Determine the [x, y] coordinate at the center of the cell enclosing the given text.  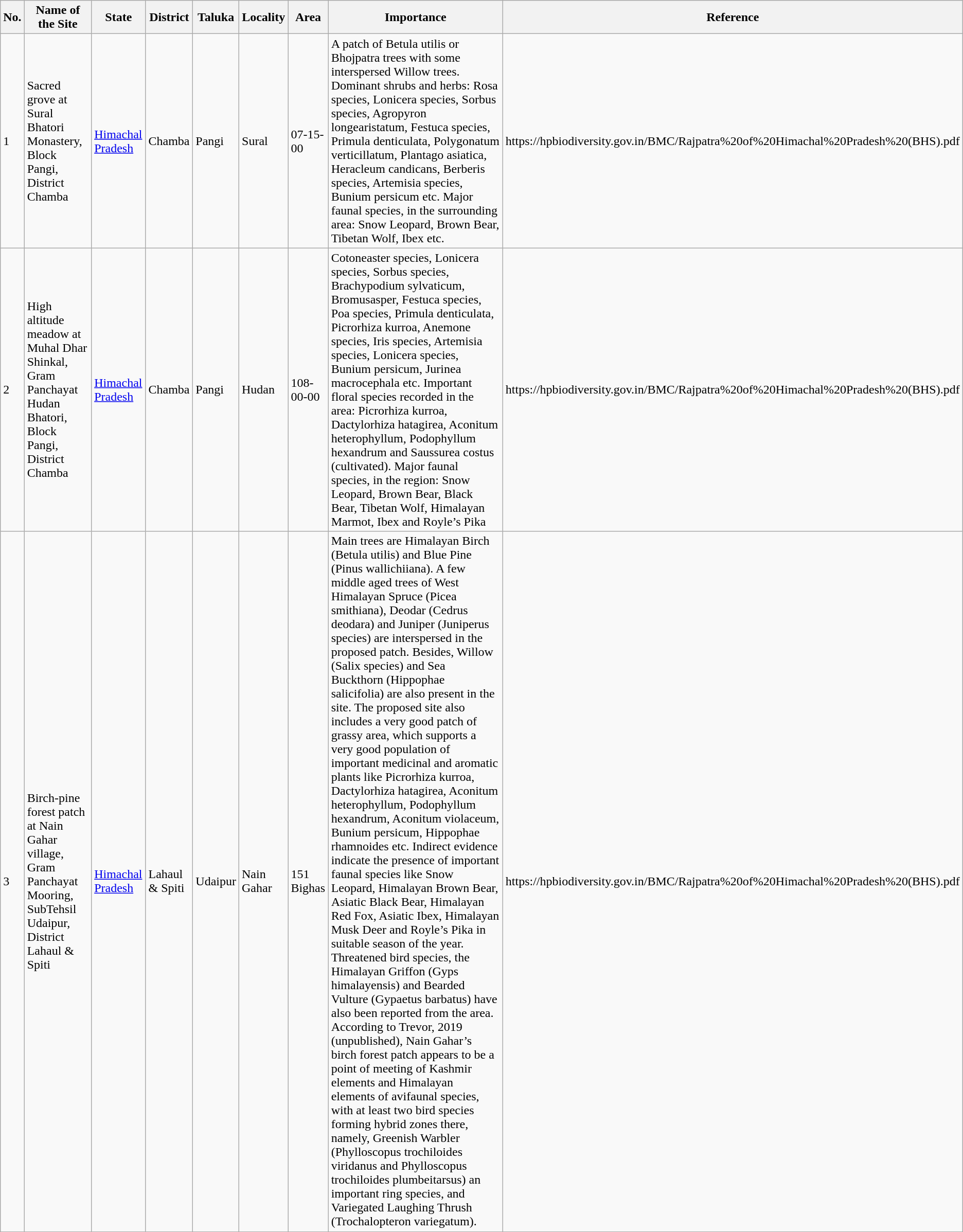
Hudan [263, 390]
Sacred grove at Sural Bhatori Monastery, Block Pangi, District Chamba [58, 141]
No. [12, 17]
Lahaul & Spiti [169, 882]
District [169, 17]
Locality [263, 17]
Importance [416, 17]
3 [12, 882]
Reference [733, 17]
Area [308, 17]
High altitude meadow at Muhal Dhar Shinkal, Gram Panchayat Hudan Bhatori, Block Pangi, District Chamba [58, 390]
Birch-pine forest patch at Nain Gahar village, Gram Panchayat Mooring, SubTehsil Udaipur, District Lahaul & Spiti [58, 882]
Sural [263, 141]
1 [12, 141]
108-00-00 [308, 390]
Udaipur [216, 882]
2 [12, 390]
07-15-00 [308, 141]
Nain Gahar [263, 882]
Taluka [216, 17]
151 Bighas [308, 882]
State [118, 17]
Name of the Site [58, 17]
